For the text-containing cell, return its midpoint in (x, y) coordinate format. 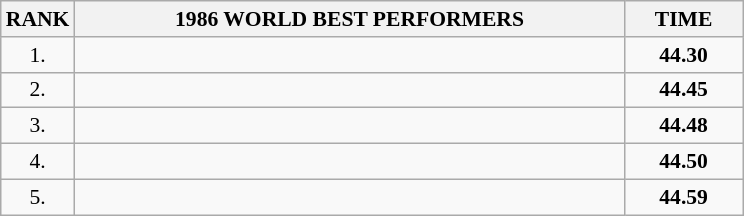
3. (38, 126)
44.59 (684, 197)
1. (38, 55)
RANK (38, 19)
1986 WORLD BEST PERFORMERS (349, 19)
5. (38, 197)
TIME (684, 19)
2. (38, 90)
44.50 (684, 162)
4. (38, 162)
44.48 (684, 126)
44.30 (684, 55)
44.45 (684, 90)
